Return the [X, Y] coordinate for the center point of the cell that contains the specified text.  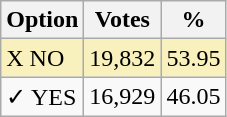
53.95 [194, 58]
46.05 [194, 97]
19,832 [122, 58]
Option [42, 20]
X NO [42, 58]
% [194, 20]
Votes [122, 20]
✓ YES [42, 97]
16,929 [122, 97]
